Provide the (x, y) coordinate of the cell's center where the given text is located.  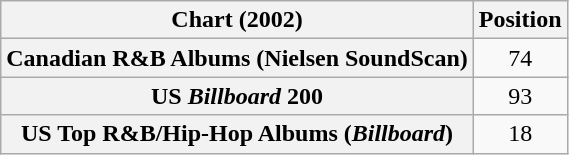
Chart (2002) (238, 20)
Position (520, 20)
US Top R&B/Hip-Hop Albums (Billboard) (238, 134)
18 (520, 134)
74 (520, 58)
Canadian R&B Albums (Nielsen SoundScan) (238, 58)
93 (520, 96)
US Billboard 200 (238, 96)
